Output the (X, Y) coordinate of the center of the cell containing the given text.  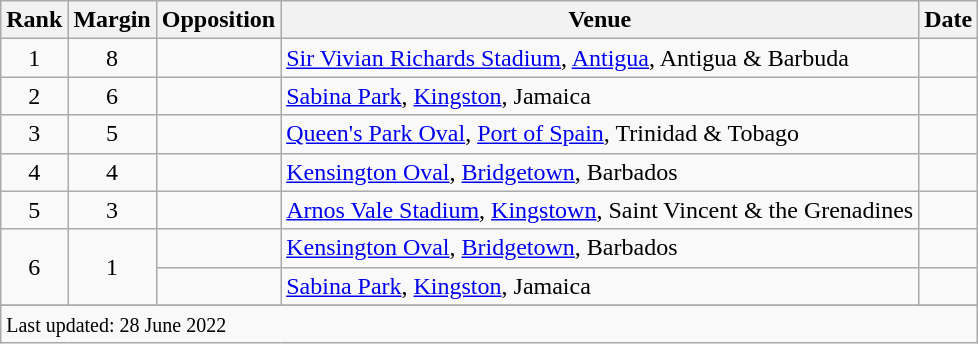
Margin (112, 20)
8 (112, 58)
Rank (34, 20)
Opposition (218, 20)
Sir Vivian Richards Stadium, Antigua, Antigua & Barbuda (600, 58)
Arnos Vale Stadium, Kingstown, Saint Vincent & the Grenadines (600, 210)
2 (34, 96)
Last updated: 28 June 2022 (490, 324)
Venue (600, 20)
Date (948, 20)
Queen's Park Oval, Port of Spain, Trinidad & Tobago (600, 134)
